Output the (X, Y) coordinate of the center of the cell containing the given text.  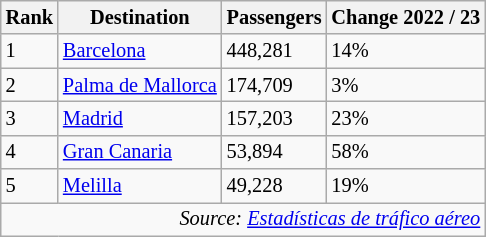
Destination (140, 17)
14% (406, 51)
1 (30, 51)
2 (30, 85)
3 (30, 118)
448,281 (274, 51)
174,709 (274, 85)
Madrid (140, 118)
Melilla (140, 186)
157,203 (274, 118)
Change 2022 / 23 (406, 17)
53,894 (274, 152)
23% (406, 118)
4 (30, 152)
49,228 (274, 186)
58% (406, 152)
Gran Canaria (140, 152)
3% (406, 85)
Source: Estadísticas de tráfico aéreo (243, 219)
Barcelona (140, 51)
Rank (30, 17)
19% (406, 186)
Passengers (274, 17)
5 (30, 186)
Palma de Mallorca (140, 85)
